From the cell containing the given text, extract its center point as [X, Y] coordinate. 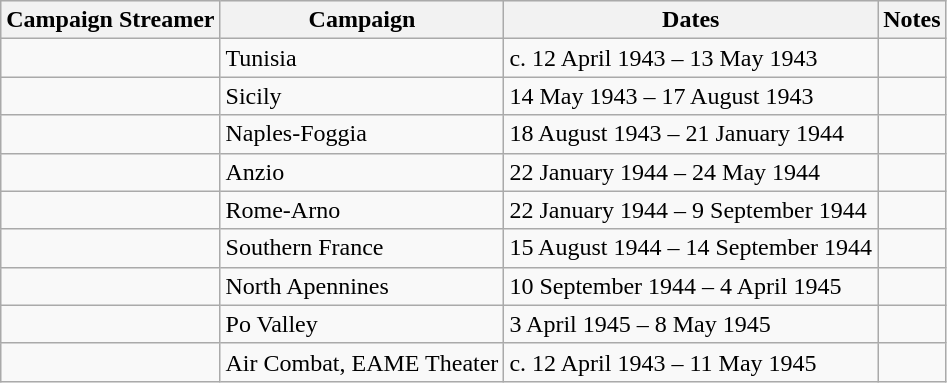
Campaign [362, 20]
22 January 1944 – 9 September 1944 [691, 210]
15 August 1944 – 14 September 1944 [691, 248]
3 April 1945 – 8 May 1945 [691, 324]
c. 12 April 1943 – 13 May 1943 [691, 58]
14 May 1943 – 17 August 1943 [691, 96]
Air Combat, EAME Theater [362, 362]
Tunisia [362, 58]
Rome-Arno [362, 210]
10 September 1944 – 4 April 1945 [691, 286]
North Apennines [362, 286]
c. 12 April 1943 – 11 May 1945 [691, 362]
Dates [691, 20]
Southern France [362, 248]
22 January 1944 – 24 May 1944 [691, 172]
Naples-Foggia [362, 134]
Campaign Streamer [110, 20]
Notes [912, 20]
18 August 1943 – 21 January 1944 [691, 134]
Po Valley [362, 324]
Sicily [362, 96]
Anzio [362, 172]
